Return the (X, Y) coordinate for the center point of the cell that contains the specified text.  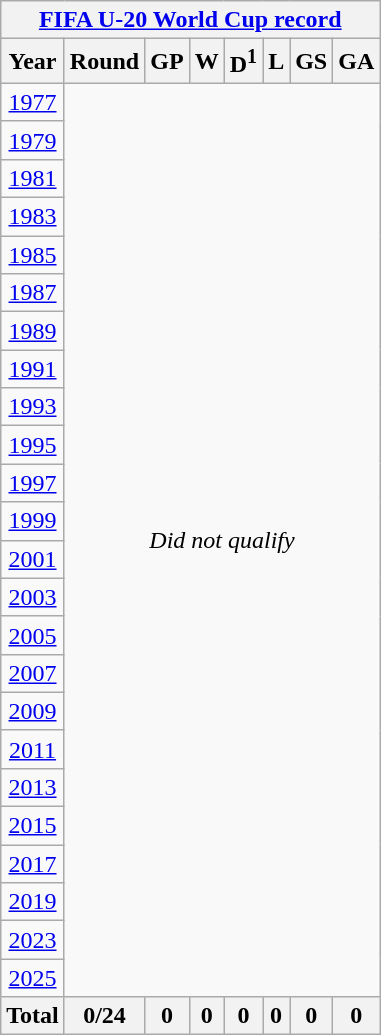
Total (33, 1016)
1981 (33, 178)
2003 (33, 597)
2009 (33, 711)
1991 (33, 369)
FIFA U-20 World Cup record (190, 20)
1983 (33, 217)
1977 (33, 102)
1979 (33, 140)
1987 (33, 293)
L (276, 62)
1993 (33, 407)
2013 (33, 787)
2025 (33, 978)
1995 (33, 445)
2017 (33, 864)
GP (167, 62)
2015 (33, 826)
Round (104, 62)
1985 (33, 255)
Did not qualify (222, 540)
2011 (33, 749)
D1 (243, 62)
2005 (33, 635)
1997 (33, 483)
W (206, 62)
2001 (33, 559)
2023 (33, 940)
0/24 (104, 1016)
1999 (33, 521)
2007 (33, 673)
Year (33, 62)
2019 (33, 902)
1989 (33, 331)
GA (356, 62)
GS (312, 62)
